Determine the (X, Y) coordinate at the center of the cell enclosing the given text.  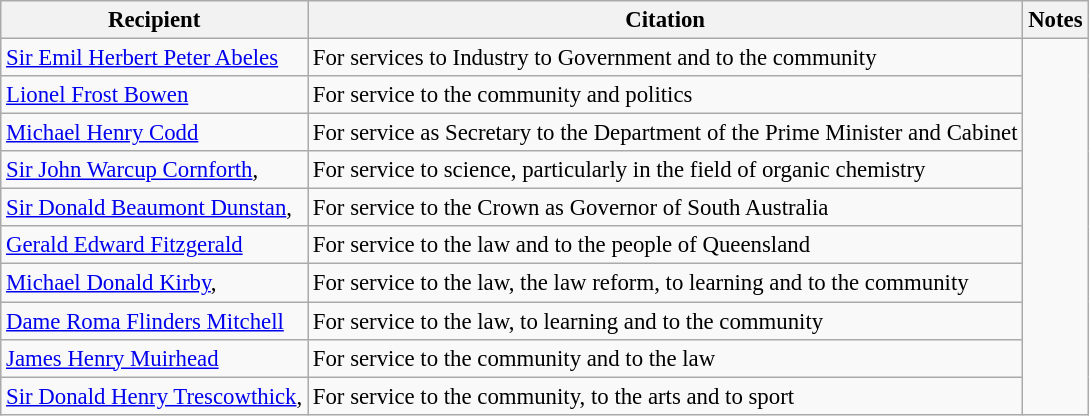
For service to science, particularly in the field of organic chemistry (666, 170)
For service to the community and to the law (666, 358)
James Henry Muirhead (154, 358)
Michael Donald Kirby, (154, 283)
For services to Industry to Government and to the community (666, 58)
Lionel Frost Bowen (154, 95)
Citation (666, 20)
Recipient (154, 20)
For service as Secretary to the Department of the Prime Minister and Cabinet (666, 133)
For service to the law, the law reform, to learning and to the community (666, 283)
Notes (1056, 20)
Dame Roma Flinders Mitchell (154, 321)
For service to the law and to the people of Queensland (666, 245)
Sir Donald Beaumont Dunstan, (154, 208)
Sir Donald Henry Trescowthick, (154, 396)
For service to the law, to learning and to the community (666, 321)
For service to the community and politics (666, 95)
Sir Emil Herbert Peter Abeles (154, 58)
Sir John Warcup Cornforth, (154, 170)
Gerald Edward Fitzgerald (154, 245)
For service to the Crown as Governor of South Australia (666, 208)
For service to the community, to the arts and to sport (666, 396)
Michael Henry Codd (154, 133)
